From the cell containing the given text, extract its center point as (x, y) coordinate. 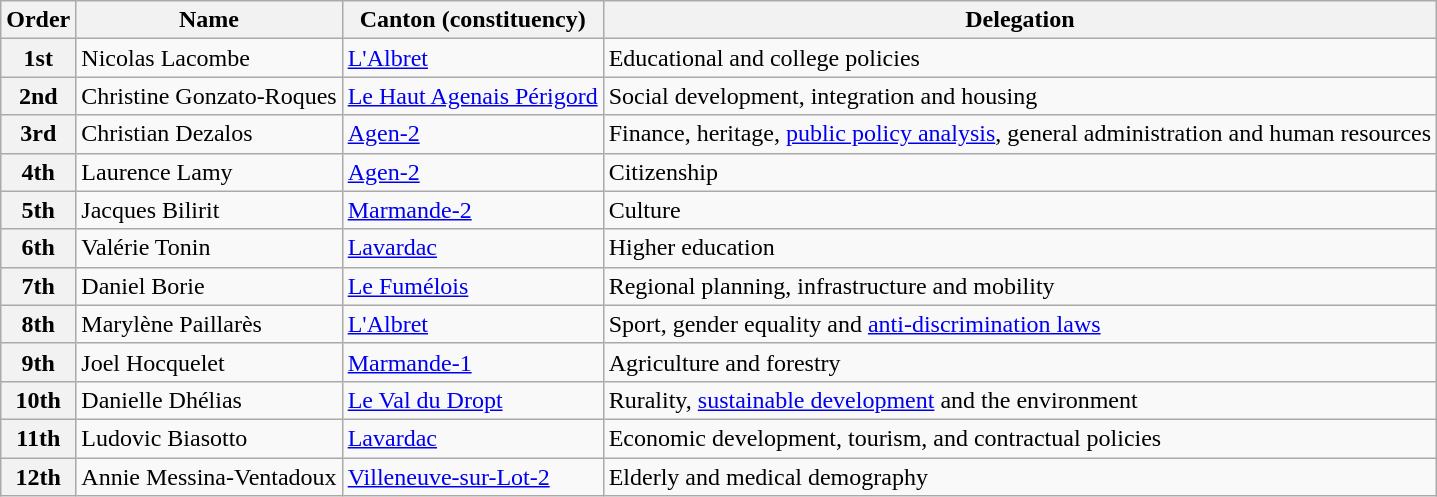
Name (209, 20)
5th (38, 210)
Jacques Bilirit (209, 210)
Joel Hocquelet (209, 362)
Christine Gonzato-Roques (209, 96)
Sport, gender equality and anti-discrimination laws (1020, 324)
Order (38, 20)
11th (38, 438)
8th (38, 324)
Higher education (1020, 248)
Economic development, tourism, and contractual policies (1020, 438)
Le Val du Dropt (472, 400)
Nicolas Lacombe (209, 58)
Villeneuve-sur-Lot-2 (472, 477)
1st (38, 58)
Ludovic Biasotto (209, 438)
Daniel Borie (209, 286)
6th (38, 248)
Danielle Dhélias (209, 400)
Elderly and medical demography (1020, 477)
2nd (38, 96)
Delegation (1020, 20)
12th (38, 477)
Marmande-1 (472, 362)
Le Haut Agenais Périgord (472, 96)
Le Fumélois (472, 286)
Christian Dezalos (209, 134)
Rurality, sustainable development and the environment (1020, 400)
Educational and college policies (1020, 58)
Marmande-2 (472, 210)
Valérie Tonin (209, 248)
Agriculture and forestry (1020, 362)
3rd (38, 134)
Marylène Paillarès (209, 324)
Canton (constituency) (472, 20)
4th (38, 172)
Regional planning, infrastructure and mobility (1020, 286)
Annie Messina-Ventadoux (209, 477)
Finance, heritage, public policy analysis, general administration and human resources (1020, 134)
Laurence Lamy (209, 172)
10th (38, 400)
9th (38, 362)
Culture (1020, 210)
Citizenship (1020, 172)
Social development, integration and housing (1020, 96)
7th (38, 286)
